Capture the cell that displays the provided text and extract its [X, Y] central coordinate. 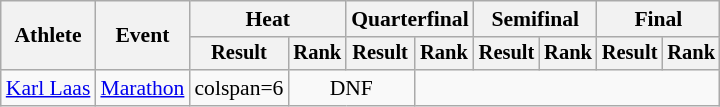
Marathon [142, 88]
Event [142, 36]
Heat [268, 19]
Quarterfinal [410, 19]
Final [658, 19]
Semifinal [536, 19]
Karl Laas [48, 88]
colspan=6 [238, 88]
DNF [351, 88]
Athlete [48, 36]
